Find where the given text appears and provide that cell's center as [X, Y] coordinate. 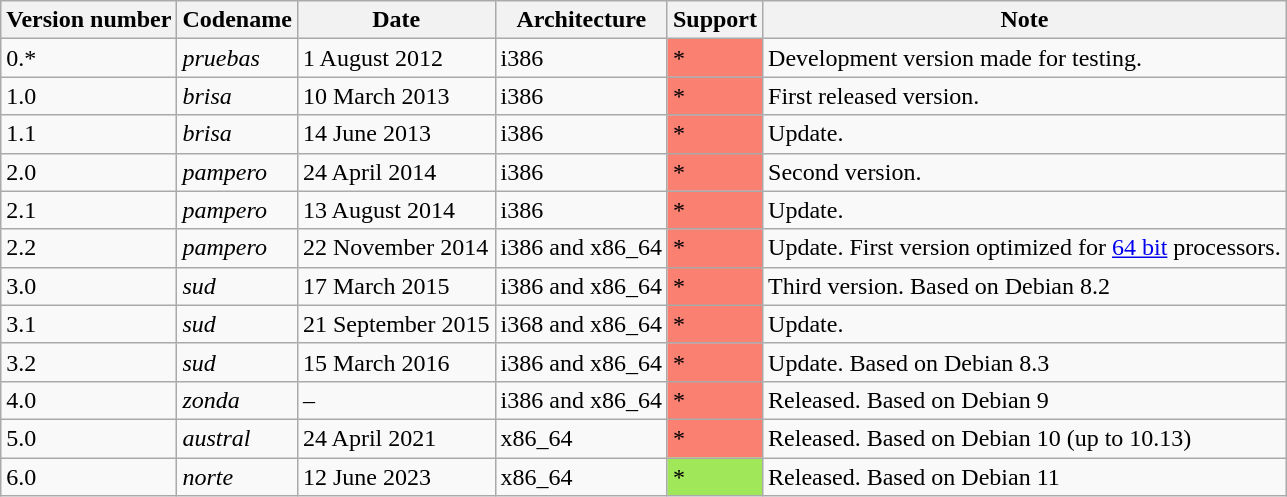
Version number [89, 20]
Codename [237, 20]
3.0 [89, 286]
24 April 2014 [396, 172]
Development version made for testing. [1025, 58]
Support [714, 20]
First released version. [1025, 96]
i368 and x86_64 [581, 324]
zonda [237, 400]
14 June 2013 [396, 134]
norte [237, 477]
21 September 2015 [396, 324]
Second version. [1025, 172]
17 March 2015 [396, 286]
2.2 [89, 248]
0.* [89, 58]
5.0 [89, 438]
3.2 [89, 362]
10 March 2013 [396, 96]
22 November 2014 [396, 248]
1.0 [89, 96]
Architecture [581, 20]
3.1 [89, 324]
Note [1025, 20]
13 August 2014 [396, 210]
austral [237, 438]
Update. Based on Debian 8.3 [1025, 362]
2.0 [89, 172]
Released. Based on Debian 10 (up to 10.13) [1025, 438]
1 August 2012 [396, 58]
pruebas [237, 58]
1.1 [89, 134]
12 June 2023 [396, 477]
Update. First version optimized for 64 bit processors. [1025, 248]
15 March 2016 [396, 362]
24 April 2021 [396, 438]
– [396, 400]
4.0 [89, 400]
Released. Based on Debian 9 [1025, 400]
6.0 [89, 477]
Third version. Based on Debian 8.2 [1025, 286]
Released. Based on Debian 11 [1025, 477]
Date [396, 20]
2.1 [89, 210]
